Return [x, y] of the center of cell containing provided text 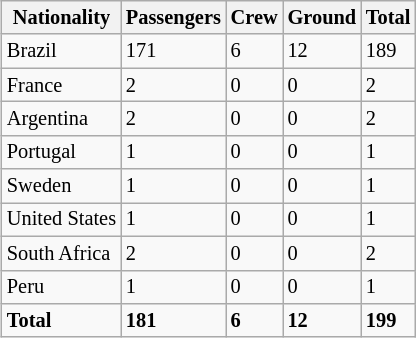
Nationality [62, 18]
Crew [254, 18]
Ground [322, 18]
Passengers [174, 18]
South Africa [62, 253]
United States [62, 220]
181 [174, 321]
Sweden [62, 186]
189 [388, 51]
France [62, 85]
Brazil [62, 51]
Argentina [62, 119]
171 [174, 51]
Peru [62, 287]
199 [388, 321]
Portugal [62, 152]
